Return the [X, Y] coordinate for the center point of the cell that contains the specified text.  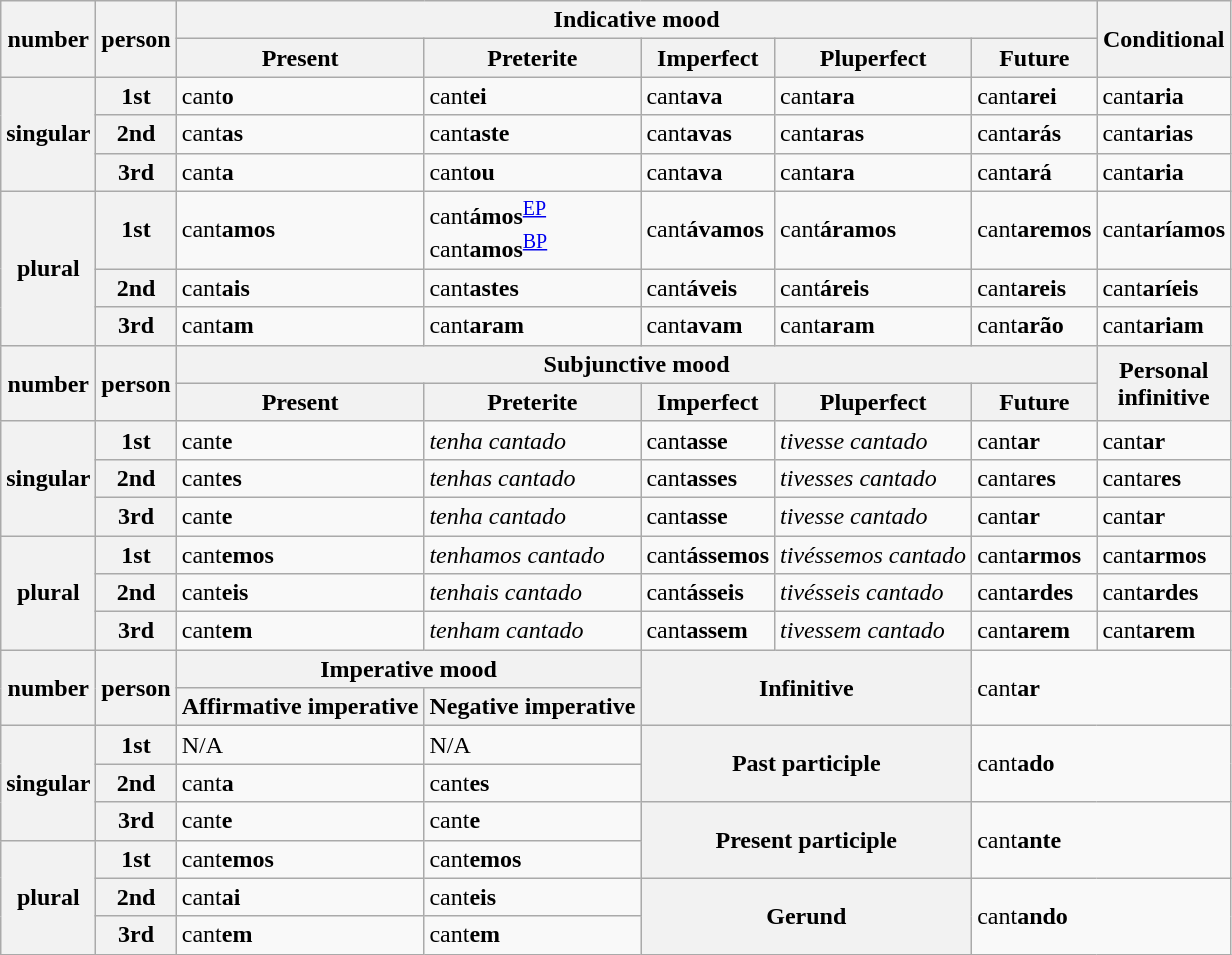
cantaríeis [1164, 288]
cantarão [1034, 326]
cantavam [708, 326]
tenham cantado [532, 631]
cantante [1102, 840]
cantará [1034, 172]
cantai [300, 897]
Imperative mood [408, 669]
cantareis [1034, 288]
cantassem [708, 631]
Infinitive [806, 688]
cantáramos [874, 230]
cantei [532, 96]
Conditional [1164, 39]
tivesses cantado [874, 478]
cantarei [1034, 96]
cantáveis [708, 288]
cantávamos [708, 230]
cantam [300, 326]
cantámosEP cantamosBP [532, 230]
cantaríamos [1164, 230]
cantaremos [1034, 230]
Gerund [806, 916]
cantou [532, 172]
cantais [300, 288]
tivésseis cantado [874, 593]
tivessem cantado [874, 631]
Present participle [806, 840]
tenhas cantado [532, 478]
cantastes [532, 288]
Personal infinitive [1164, 383]
tivéssemos cantado [874, 555]
cantaste [532, 134]
cantáreis [874, 288]
tenhais cantado [532, 593]
Indicative mood [636, 20]
cantando [1102, 916]
Past participle [806, 764]
Subjunctive mood [636, 364]
cantarás [1034, 134]
cantavas [708, 134]
cantássemos [708, 555]
cantaras [874, 134]
Negative imperative [532, 707]
cantas [300, 134]
cantado [1102, 764]
cantamos [300, 230]
cantariam [1164, 326]
cantarias [1164, 134]
Affirmative imperative [300, 707]
tenhamos cantado [532, 555]
cantásseis [708, 593]
cantasses [708, 478]
canto [300, 96]
